Return the [X, Y] coordinate for the center point of the cell that contains the specified text.  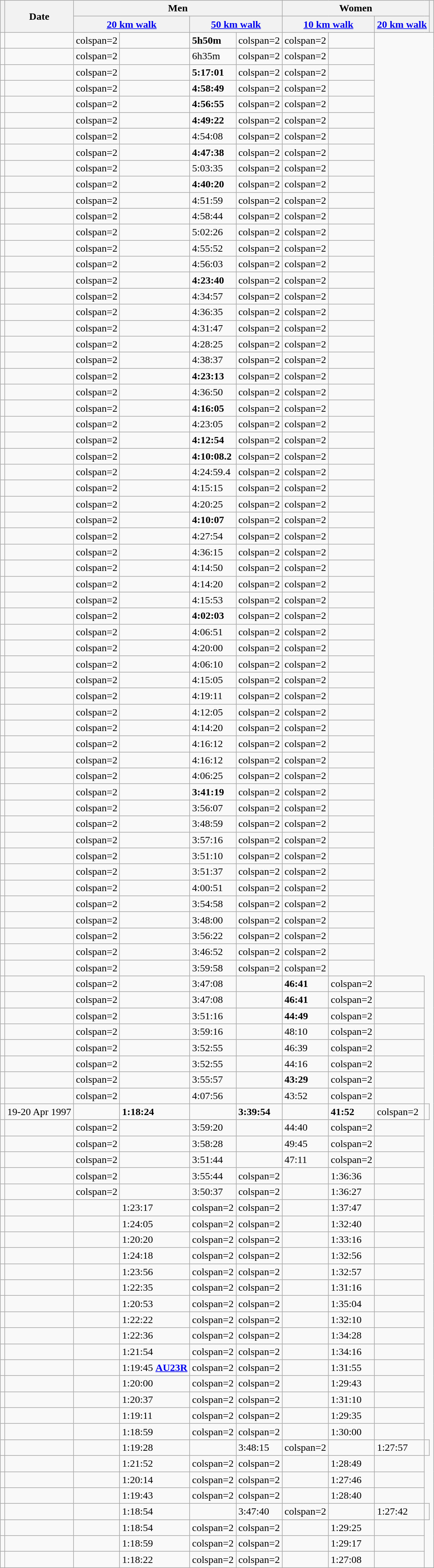
4:36:35 [213, 312]
4:47:38 [213, 152]
4:00:51 [213, 888]
4:31:47 [213, 328]
49:45 [305, 1144]
1:28:40 [352, 1496]
4:15:53 [213, 600]
4:55:52 [213, 248]
3:47:40 [259, 1512]
1:34:28 [352, 1336]
Women [356, 8]
4:23:13 [213, 376]
1:23:17 [155, 1208]
3:59:16 [213, 1032]
4:38:37 [213, 360]
1:36:36 [352, 1176]
1:19:45 AU23R [155, 1368]
5h50m [213, 40]
3:41:19 [213, 792]
5:17:01 [213, 72]
4:20:00 [213, 648]
1:20:53 [155, 1304]
10 km walk [328, 24]
3:54:58 [213, 904]
50 km walk [236, 24]
3:56:22 [213, 936]
1:19:28 [155, 1447]
6h35m [213, 56]
1:21:52 [155, 1463]
3:51:44 [213, 1160]
4:51:59 [213, 200]
47:11 [305, 1160]
1:37:47 [352, 1208]
4:16:05 [213, 408]
1:30:00 [352, 1431]
1:24:05 [155, 1224]
4:58:49 [213, 88]
3:58:28 [213, 1144]
3:48:15 [259, 1447]
4:56:55 [213, 104]
4:24:59.4 [213, 472]
48:10 [305, 1032]
4:56:03 [213, 264]
1:32:56 [352, 1256]
4:23:40 [213, 280]
4:15:05 [213, 680]
44:40 [305, 1128]
1:27:57 [400, 1447]
1:35:04 [352, 1304]
4:06:25 [213, 776]
19-20 Apr 1997 [40, 1112]
3:57:16 [213, 840]
1:29:17 [352, 1544]
Date [40, 16]
4:54:08 [213, 136]
1:31:10 [352, 1400]
1:27:08 [352, 1560]
4:14:50 [213, 568]
41:52 [352, 1112]
4:10:07 [213, 520]
1:18:24 [155, 1112]
1:18:22 [155, 1560]
3:59:20 [213, 1128]
1:34:16 [352, 1352]
1:22:35 [155, 1288]
3:46:52 [213, 952]
1:29:35 [352, 1415]
4:12:54 [213, 440]
43:52 [305, 1096]
4:06:51 [213, 632]
4:10:08.2 [213, 456]
3:48:59 [213, 824]
1:29:25 [352, 1528]
5:02:26 [213, 232]
1:29:43 [352, 1384]
46:39 [305, 1048]
4:23:05 [213, 424]
4:36:50 [213, 392]
3:51:10 [213, 856]
1:21:54 [155, 1352]
4:49:22 [213, 120]
44:16 [305, 1064]
1:20:00 [155, 1384]
1:31:16 [352, 1288]
4:06:10 [213, 664]
1:28:49 [352, 1463]
4:28:25 [213, 344]
3:51:16 [213, 1016]
3:55:44 [213, 1176]
43:29 [305, 1080]
4:20:25 [213, 504]
4:07:56 [213, 1096]
1:32:10 [352, 1320]
1:27:42 [400, 1512]
4:40:20 [213, 184]
1:20:14 [155, 1479]
1:32:40 [352, 1224]
1:33:16 [352, 1240]
1:19:11 [155, 1415]
1:24:18 [155, 1256]
44:49 [305, 1016]
4:19:11 [213, 696]
3:39:54 [259, 1112]
1:22:22 [155, 1320]
4:27:54 [213, 536]
1:20:20 [155, 1240]
1:20:37 [155, 1400]
Men [178, 8]
4:36:15 [213, 552]
1:31:55 [352, 1368]
1:36:27 [352, 1192]
3:50:37 [213, 1192]
3:55:57 [213, 1080]
4:58:44 [213, 216]
1:32:57 [352, 1272]
3:56:07 [213, 808]
3:51:37 [213, 872]
1:23:56 [155, 1272]
4:02:03 [213, 616]
5:03:35 [213, 168]
1:19:43 [155, 1496]
4:12:05 [213, 712]
4:15:15 [213, 488]
1:22:36 [155, 1336]
1:27:46 [352, 1479]
3:48:00 [213, 920]
4:34:57 [213, 296]
3:59:58 [213, 968]
